Return the (x, y) coordinate for the center point of the cell that contains the specified text.  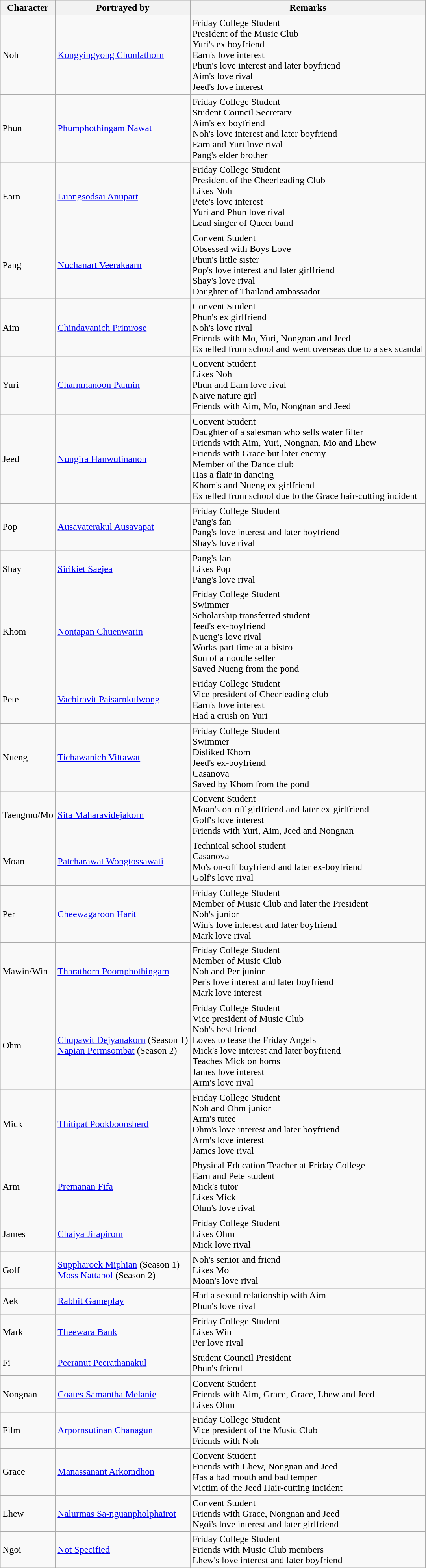
Yuri (28, 385)
Friday College Student Member of Music Club Noh and Per junior Per's love interest and later boyfriend Mark love interest (308, 972)
Convent Student Friends with Aim, Grace, Grace, Lhew and Jeed Likes Ohm (308, 1394)
Rabbit Gameplay (123, 1301)
Aim (28, 328)
Ngoi (28, 1550)
Kongyingyong Chonlathorn (123, 55)
Tharathorn Poomphothingam (123, 972)
Friday College Student President of the Cheerleading Club Likes Noh Pete's love interest Yuri and Phun love rival Lead singer of Queer band (308, 196)
Ausavaterakul Ausavapat (123, 527)
Chupawit Dejyanakorn (Season 1) Napian Permsombat (Season 2) (123, 1045)
Friday College Student Friends with Music Club members Lhew's love interest and later boyfriend (308, 1550)
Nuchanart Veerakaarn (123, 265)
Thitipat Pookboonsherd (123, 1124)
Vachiravit Paisarnkulwong (123, 699)
Phun (28, 128)
Nontapan Chuenwarin (123, 631)
Taengmo/Mo (28, 815)
Manassanant Arkomdhon (123, 1472)
Earn (28, 196)
Suppharoek Miphian (Season 1) Moss Nattapol (Season 2) (123, 1270)
Jeed (28, 459)
Physical Education Teacher at Friday College Earn and Pete student Mick's tutor Likes Mick Ohm's love rival (308, 1187)
Friday College Student Noh and Ohm junior Arm's tutee Ohm's love interest and later boyfriend Arm's love interest James love rival (308, 1124)
Friday College Student Pang's fan Pang's love interest and later boyfriend Shay's love rival (308, 527)
Nalurmas Sa-nguanpholphairot (123, 1514)
Nungira Hanwutinanon (123, 459)
Friday College Student Vice president of the Music Club Friends with Noh (308, 1430)
Friday College Student Likes Win Per love rival (308, 1332)
Shay (28, 568)
Ohm (28, 1045)
Charnmanoon Pannin (123, 385)
Pop (28, 527)
Per (28, 914)
Character (28, 8)
Moan (28, 862)
Noh (28, 55)
Friday College Student Likes Ohm Mick love rival (308, 1234)
Friday College Student Vice president of Cheerleading club Earn's love interest Had a crush on Yuri (308, 699)
Not Specified (123, 1550)
Tichawanich Vittawat (123, 757)
Chindavanich Primrose (123, 328)
Khom (28, 631)
Friday College Student Swimmer Disliked Khom Jeed's ex-boyfriend Casanova Saved by Khom from the pond (308, 757)
Arm (28, 1187)
Luangsodsai Anupart (123, 196)
Mawin/Win (28, 972)
Chaiya Jirapirom (123, 1234)
Noh's senior and friend Likes Mo Moan's love rival (308, 1270)
Cheewagaroon Harit (123, 914)
Student Council President Phun's friend (308, 1363)
Arpornsutinan Chanagun (123, 1430)
Nongnan (28, 1394)
Grace (28, 1472)
Sita Maharavidejakorn (123, 815)
Pang (28, 265)
Convent Student Friends with Lhew, Nongnan and Jeed Has a bad mouth and bad temper Victim of the Jeed Hair-cutting incident (308, 1472)
Aek (28, 1301)
Mark (28, 1332)
Pete (28, 699)
Premanan Fifa (123, 1187)
Had a sexual relationship with Aim Phun's love rival (308, 1301)
Film (28, 1430)
Convent Student Moan's on-off girlfriend and later ex-girlfriend Golf's love interest Friends with Yuri, Aim, Jeed and Nongnan (308, 815)
Remarks (308, 8)
Friday College Student Member of Music Club and later the President Noh's junior Win's love interest and later boyfriend Mark love rival (308, 914)
Technical school student Casanova Mo's on-off boyfriend and later ex-boyfriend Golf's love rival (308, 862)
Phumphothingam Nawat (123, 128)
Sirikiet Saejea (123, 568)
Coates Samantha Melanie (123, 1394)
Pang's fan Likes Pop Pang's love rival (308, 568)
Nueng (28, 757)
James (28, 1234)
Fi (28, 1363)
Golf (28, 1270)
Peeranut Peerathanakul (123, 1363)
Convent Student Likes Noh Phun and Earn love rival Naive nature girl Friends with Aim, Mo, Nongnan and Jeed (308, 385)
Portrayed by (123, 8)
Convent Student Friends with Grace, Nongnan and Jeed Ngoi's love interest and later girlfriend (308, 1514)
Mick (28, 1124)
Patcharawat Wongtossawati (123, 862)
Lhew (28, 1514)
Theewara Bank (123, 1332)
